Provide the (X, Y) coordinate of the cell's center where the given text is located.  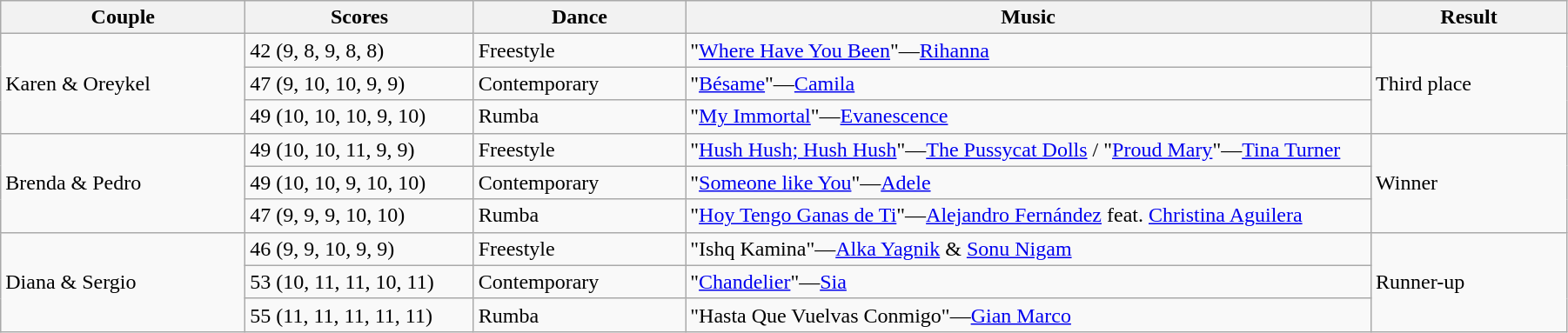
42 (9, 8, 9, 8, 8) (359, 50)
47 (9, 10, 10, 9, 9) (359, 83)
Third place (1469, 83)
Karen & Oreykel (124, 83)
Music (1029, 17)
"My Immortal"—Evanescence (1029, 117)
Result (1469, 17)
Runner-up (1469, 282)
Dance (580, 17)
49 (10, 10, 9, 10, 10) (359, 183)
"Someone like You"—Adele (1029, 183)
47 (9, 9, 9, 10, 10) (359, 216)
"Hoy Tengo Ganas de Ti"—Alejandro Fernández feat. Christina Aguilera (1029, 216)
"Ishq Kamina"—Alka Yagnik & Sonu Nigam (1029, 249)
46 (9, 9, 10, 9, 9) (359, 249)
"Hasta Que Vuelvas Conmigo"—Gian Marco (1029, 315)
Scores (359, 17)
53 (10, 11, 11, 10, 11) (359, 282)
Diana & Sergio (124, 282)
Brenda & Pedro (124, 183)
"Where Have You Been"—Rihanna (1029, 50)
"Bésame"—Camila (1029, 83)
Winner (1469, 183)
"Hush Hush; Hush Hush"—The Pussycat Dolls / "Proud Mary"—Tina Turner (1029, 150)
49 (10, 10, 10, 9, 10) (359, 117)
Couple (124, 17)
49 (10, 10, 11, 9, 9) (359, 150)
55 (11, 11, 11, 11, 11) (359, 315)
"Chandelier"—Sia (1029, 282)
